Identify which cell holds the provided text, then report its (x, y) central coordinate. 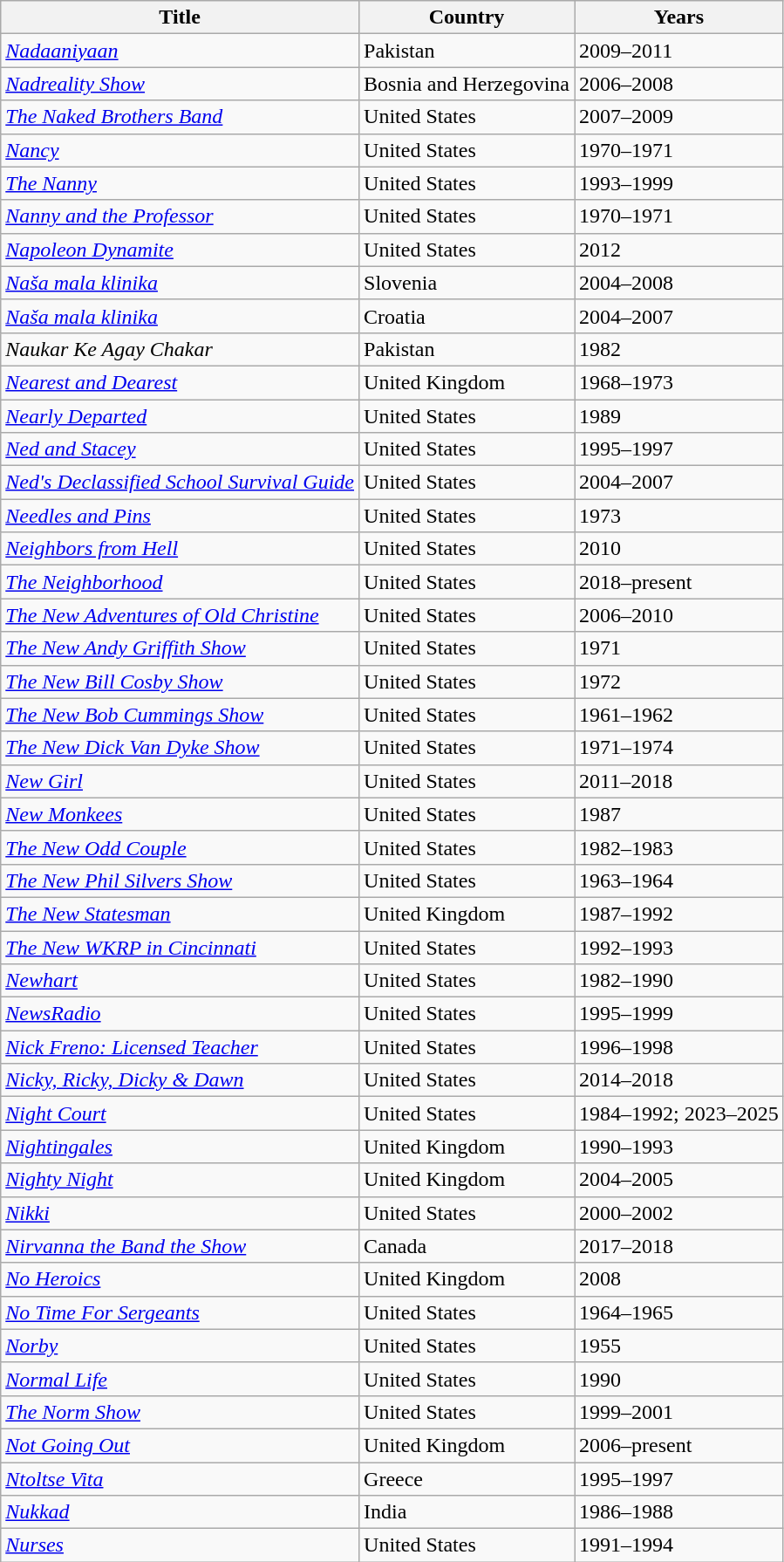
2004–2005 (679, 1180)
Nanny and the Professor (180, 216)
New Girl (180, 781)
1987 (679, 814)
The New Phil Silvers Show (180, 880)
2017–2018 (679, 1246)
The Norm Show (180, 1412)
Bosnia and Herzegovina (467, 84)
1968–1973 (679, 382)
Ned and Stacey (180, 449)
2000–2002 (679, 1213)
The New Andy Griffith Show (180, 648)
2006–2008 (679, 84)
Night Court (180, 1113)
Normal Life (180, 1379)
Ned's Declassified School Survival Guide (180, 483)
Nadreality Show (180, 84)
Croatia (467, 316)
Years (679, 17)
The Naked Brothers Band (180, 117)
Neighbors from Hell (180, 549)
Napoleon Dynamite (180, 250)
The New WKRP in Cincinnati (180, 947)
Nadaaniyaan (180, 51)
The Nanny (180, 183)
1961–1962 (679, 715)
1971–1974 (679, 748)
1992–1993 (679, 947)
1982–1990 (679, 981)
1964–1965 (679, 1312)
Nearest and Dearest (180, 382)
1999–2001 (679, 1412)
Slovenia (467, 283)
Needles and Pins (180, 516)
No Time For Sergeants (180, 1312)
The New Dick Van Dyke Show (180, 748)
1971 (679, 648)
Not Going Out (180, 1445)
The New Statesman (180, 914)
The New Bill Cosby Show (180, 682)
1987–1992 (679, 914)
2008 (679, 1279)
Nancy (180, 150)
Norby (180, 1346)
2004–2008 (679, 283)
No Heroics (180, 1279)
1993–1999 (679, 183)
Nearly Departed (180, 416)
1995–1999 (679, 1014)
Nighty Night (180, 1180)
Canada (467, 1246)
2011–2018 (679, 781)
New Monkees (180, 814)
Nukkad (180, 1512)
2014–2018 (679, 1080)
NewsRadio (180, 1014)
1955 (679, 1346)
1972 (679, 682)
2007–2009 (679, 117)
1984–1992; 2023–2025 (679, 1113)
1991–1994 (679, 1545)
1982–1983 (679, 847)
2006–2010 (679, 615)
1989 (679, 416)
1990–1993 (679, 1147)
The New Bob Cummings Show (180, 715)
1990 (679, 1379)
The Neighborhood (180, 582)
1996–1998 (679, 1047)
2018–present (679, 582)
Greece (467, 1479)
Nurses (180, 1545)
India (467, 1512)
Nirvanna the Band the Show (180, 1246)
Nicky, Ricky, Dicky & Dawn (180, 1080)
Country (467, 17)
1963–1964 (679, 880)
Nikki (180, 1213)
1973 (679, 516)
2009–2011 (679, 51)
2010 (679, 549)
Newhart (180, 981)
The New Adventures of Old Christine (180, 615)
2012 (679, 250)
1982 (679, 349)
Naukar Ke Agay Chakar (180, 349)
2006–present (679, 1445)
Nick Freno: Licensed Teacher (180, 1047)
Nightingales (180, 1147)
The New Odd Couple (180, 847)
Ntoltse Vita (180, 1479)
1986–1988 (679, 1512)
Title (180, 17)
